Extract the (X, Y) coordinate from the center of the cell holding the provided text.  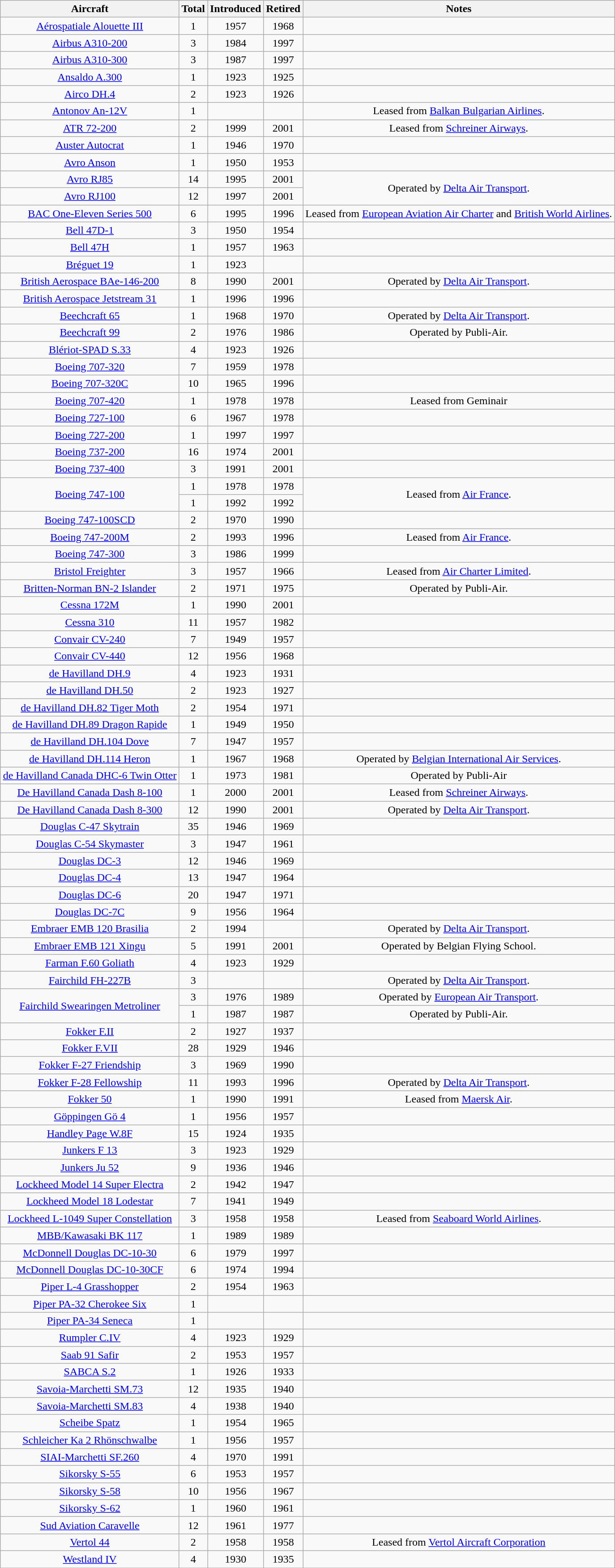
Boeing 707-320C (90, 384)
Leased from European Aviation Air Charter and British World Airlines. (459, 214)
Blériot-SPAD S.33 (90, 350)
Junkers F 13 (90, 1150)
1977 (283, 1525)
Airbus A310-300 (90, 60)
Boeing 707-420 (90, 401)
Leased from Seaboard World Airlines. (459, 1218)
Total (193, 9)
Convair CV-440 (90, 656)
Auster Autocrat (90, 145)
1925 (283, 77)
Leased from Balkan Bulgarian Airlines. (459, 111)
Embraer EMB 121 Xingu (90, 946)
Leased from Maersk Air. (459, 1099)
Sud Aviation Caravelle (90, 1525)
Boeing 727-100 (90, 418)
De Havilland Canada Dash 8-300 (90, 810)
Fokker F-27 Friendship (90, 1065)
1979 (235, 1252)
de Havilland DH.114 Heron (90, 759)
Fairchild Swearingen Metroliner (90, 1005)
35 (193, 827)
Saab 91 Safir (90, 1355)
Piper L-4 Grasshopper (90, 1286)
Aérospatiale Alouette III (90, 26)
Leased from Vertol Aircraft Corporation (459, 1542)
British Aerospace BAe-146-200 (90, 282)
Operated by Belgian Flying School. (459, 946)
Rumpler C.IV (90, 1338)
Savoia-Marchetti SM.73 (90, 1389)
Boeing 747-200M (90, 537)
Douglas DC-4 (90, 878)
Avro RJ100 (90, 196)
Britten-Norman BN-2 Islander (90, 588)
Farman F.60 Goliath (90, 963)
Douglas C-54 Skymaster (90, 844)
SIAI-Marchetti SF.260 (90, 1457)
15 (193, 1133)
Fokker F.VII (90, 1048)
BAC One-Eleven Series 500 (90, 214)
Savoia-Marchetti SM.83 (90, 1406)
1937 (283, 1031)
Airbus A310-200 (90, 43)
Boeing 727-200 (90, 435)
ATR 72-200 (90, 128)
Operated by Publi-Air (459, 776)
Bréguet 19 (90, 265)
Sikorsky S-58 (90, 1491)
20 (193, 895)
Operated by Belgian International Air Services. (459, 759)
Lockheed Model 14 Super Electra (90, 1184)
1981 (283, 776)
Airco DH.4 (90, 94)
Boeing 737-400 (90, 469)
Antonov An-12V (90, 111)
Boeing 707-320 (90, 367)
1938 (235, 1406)
Bristol Freighter (90, 571)
Piper PA-32 Cherokee Six (90, 1304)
8 (193, 282)
De Havilland Canada Dash 8-100 (90, 793)
Douglas DC-7C (90, 912)
de Havilland DH.89 Dragon Rapide (90, 724)
Westland IV (90, 1559)
Douglas DC-6 (90, 895)
1966 (283, 571)
Retired (283, 9)
Vertol 44 (90, 1542)
Piper PA-34 Seneca (90, 1321)
Avro Anson (90, 162)
Junkers Ju 52 (90, 1167)
Bell 47D-1 (90, 231)
Fokker F.II (90, 1031)
Beechcraft 65 (90, 316)
14 (193, 179)
Lockheed Model 18 Lodestar (90, 1201)
Lockheed L-1049 Super Constellation (90, 1218)
Introduced (235, 9)
Douglas C-47 Skytrain (90, 827)
Fairchild FH-227B (90, 980)
Notes (459, 9)
British Aerospace Jetstream 31 (90, 299)
Bell 47H (90, 248)
Scheibe Spatz (90, 1423)
Göppingen Gö 4 (90, 1116)
1982 (283, 622)
MBB/Kawasaki BK 117 (90, 1235)
McDonnell Douglas DC-10-30CF (90, 1269)
Boeing 747-300 (90, 554)
5 (193, 946)
1933 (283, 1372)
de Havilland DH.104 Dove (90, 741)
1930 (235, 1559)
SABCA S.2 (90, 1372)
Leased from Air Charter Limited. (459, 571)
Aircraft (90, 9)
1973 (235, 776)
Sikorsky S-55 (90, 1474)
Operated by European Air Transport. (459, 997)
Fokker F-28 Fellowship (90, 1082)
Boeing 747-100SCD (90, 520)
Boeing 737-200 (90, 452)
1960 (235, 1508)
1924 (235, 1133)
Sikorsky S-62 (90, 1508)
Schleicher Ka 2 Rhönschwalbe (90, 1440)
16 (193, 452)
Boeing 747-100 (90, 494)
1931 (283, 673)
Ansaldo A.300 (90, 77)
Fokker 50 (90, 1099)
de Havilland DH.50 (90, 690)
1975 (283, 588)
Embraer EMB 120 Brasilia (90, 929)
1936 (235, 1167)
2000 (235, 793)
Cessna 172M (90, 605)
Convair CV-240 (90, 639)
McDonnell Douglas DC-10-30 (90, 1252)
Handley Page W.8F (90, 1133)
13 (193, 878)
de Havilland DH.9 (90, 673)
de Havilland Canada DHC-6 Twin Otter (90, 776)
Beechcraft 99 (90, 333)
28 (193, 1048)
1942 (235, 1184)
1984 (235, 43)
Avro RJ85 (90, 179)
de Havilland DH.82 Tiger Moth (90, 707)
Douglas DC-3 (90, 861)
1959 (235, 367)
1941 (235, 1201)
Leased from Geminair (459, 401)
Cessna 310 (90, 622)
